Search for the cell housing the specified text and yield its (X, Y) center coordinate. 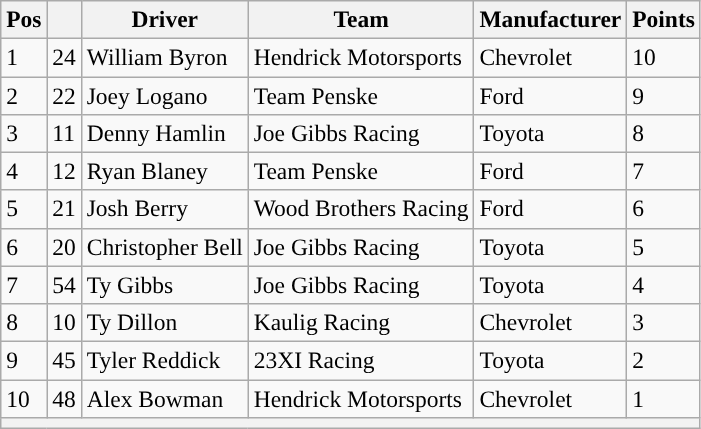
Tyler Reddick (164, 360)
23XI Racing (361, 360)
Denny Hamlin (164, 133)
Joey Logano (164, 95)
48 (64, 398)
Driver (164, 19)
Manufacturer (550, 19)
Wood Brothers Racing (361, 209)
Ryan Blaney (164, 171)
Team (361, 19)
Josh Berry (164, 209)
12 (64, 171)
45 (64, 360)
Points (664, 19)
20 (64, 247)
Pos (24, 19)
Ty Dillon (164, 322)
54 (64, 285)
Christopher Bell (164, 247)
22 (64, 95)
Ty Gibbs (164, 285)
Kaulig Racing (361, 322)
William Byron (164, 57)
24 (64, 57)
Alex Bowman (164, 398)
21 (64, 209)
11 (64, 133)
